Determine the (X, Y) coordinate at the center of the cell enclosing the given text.  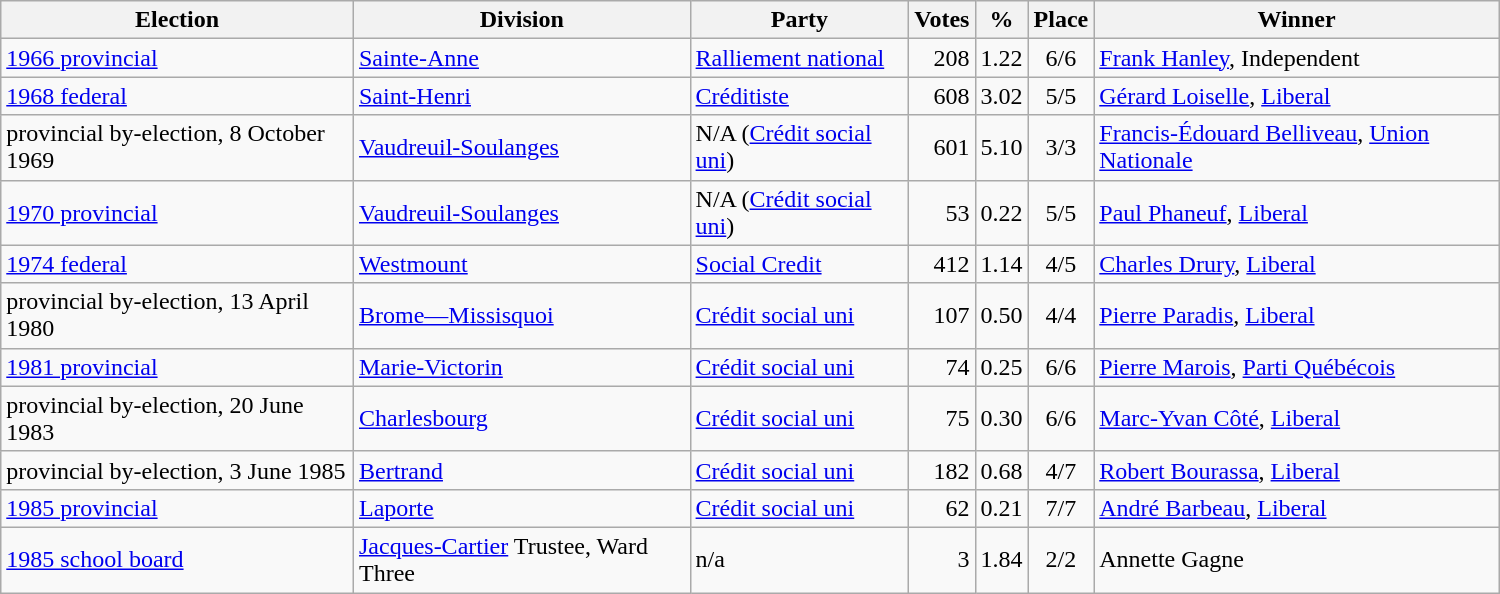
Charles Drury, Liberal (1296, 264)
Brome—Missisquoi (522, 316)
62 (942, 508)
3.02 (1002, 96)
provincial by-election, 8 October 1969 (178, 148)
Pierre Marois, Parti Québécois (1296, 367)
Pierre Paradis, Liberal (1296, 316)
Frank Hanley, Independent (1296, 58)
Paul Phaneuf, Liberal (1296, 212)
Ralliement national (800, 58)
Marie-Victorin (522, 367)
1981 provincial (178, 367)
182 (942, 470)
Social Credit (800, 264)
74 (942, 367)
75 (942, 418)
% (1002, 20)
1974 federal (178, 264)
provincial by-election, 20 June 1983 (178, 418)
0.25 (1002, 367)
107 (942, 316)
Francis-Édouard Belliveau, Union Nationale (1296, 148)
Laporte (522, 508)
5.10 (1002, 148)
53 (942, 212)
Sainte-Anne (522, 58)
Place (1061, 20)
provincial by-election, 3 June 1985 (178, 470)
3/3 (1061, 148)
1.22 (1002, 58)
0.50 (1002, 316)
601 (942, 148)
1.14 (1002, 264)
Gérard Loiselle, Liberal (1296, 96)
Robert Bourassa, Liberal (1296, 470)
608 (942, 96)
1966 provincial (178, 58)
Saint-Henri (522, 96)
Jacques-Cartier Trustee, Ward Three (522, 560)
7/7 (1061, 508)
Charlesbourg (522, 418)
Westmount (522, 264)
Votes (942, 20)
0.22 (1002, 212)
1970 provincial (178, 212)
André Barbeau, Liberal (1296, 508)
Winner (1296, 20)
3 (942, 560)
0.30 (1002, 418)
Party (800, 20)
412 (942, 264)
1.84 (1002, 560)
4/7 (1061, 470)
0.68 (1002, 470)
0.21 (1002, 508)
2/2 (1061, 560)
n/a (800, 560)
Marc-Yvan Côté, Liberal (1296, 418)
Annette Gagne (1296, 560)
Bertrand (522, 470)
1985 provincial (178, 508)
4/4 (1061, 316)
208 (942, 58)
1968 federal (178, 96)
provincial by-election, 13 April 1980 (178, 316)
4/5 (1061, 264)
Division (522, 20)
1985 school board (178, 560)
Créditiste (800, 96)
Election (178, 20)
